Capture the cell that displays the provided text and extract its [X, Y] central coordinate. 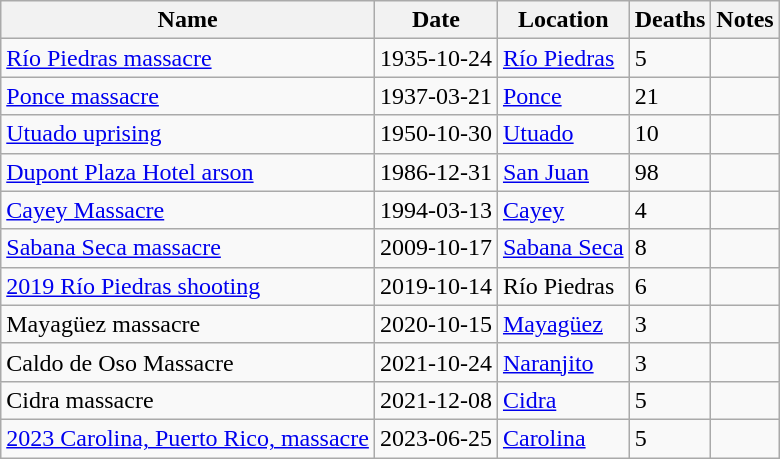
2021-10-24 [436, 362]
Notes [745, 20]
21 [670, 96]
Deaths [670, 20]
4 [670, 210]
Caldo de Oso Massacre [188, 362]
Cayey [563, 210]
10 [670, 134]
Ponce massacre [188, 96]
2023-06-25 [436, 438]
98 [670, 172]
2019 Río Piedras shooting [188, 286]
Dupont Plaza Hotel arson [188, 172]
Carolina [563, 438]
Utuado uprising [188, 134]
Ponce [563, 96]
2021-12-08 [436, 400]
Mayagüez [563, 324]
2020-10-15 [436, 324]
Location [563, 20]
1935-10-24 [436, 58]
2009-10-17 [436, 248]
1937-03-21 [436, 96]
Sabana Seca [563, 248]
6 [670, 286]
Date [436, 20]
1950-10-30 [436, 134]
1986-12-31 [436, 172]
San Juan [563, 172]
Sabana Seca massacre [188, 248]
8 [670, 248]
Mayagüez massacre [188, 324]
Utuado [563, 134]
1994-03-13 [436, 210]
2023 Carolina, Puerto Rico, massacre [188, 438]
Río Piedras massacre [188, 58]
2019-10-14 [436, 286]
Cidra massacre [188, 400]
Name [188, 20]
Naranjito [563, 362]
Cidra [563, 400]
Cayey Massacre [188, 210]
